Capture the cell that displays the provided text and extract its [X, Y] central coordinate. 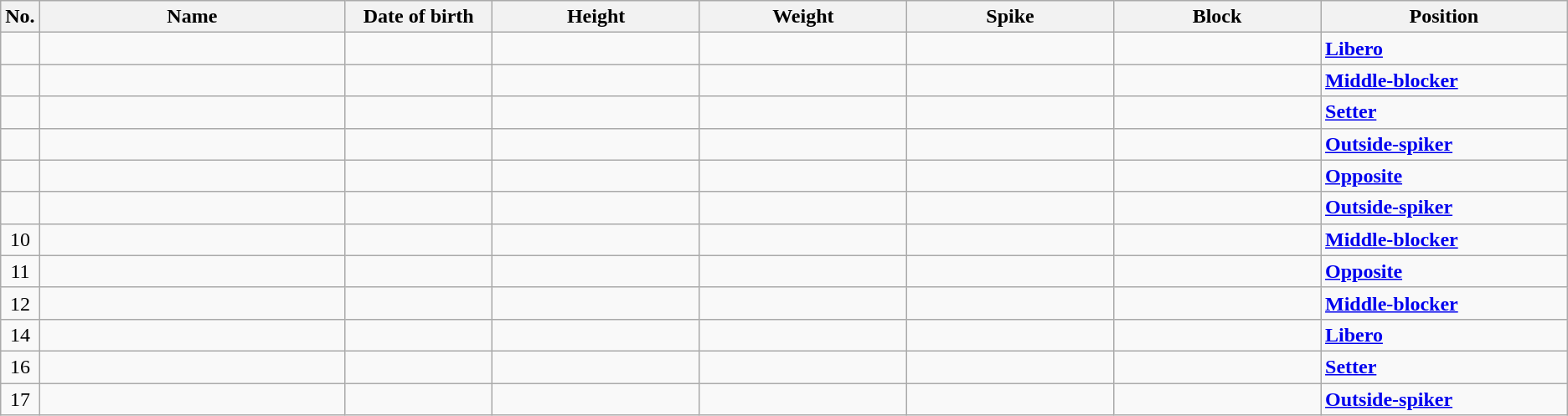
Height [596, 17]
10 [20, 239]
Position [1444, 17]
16 [20, 367]
Spike [1010, 17]
14 [20, 335]
No. [20, 17]
17 [20, 399]
12 [20, 303]
Block [1216, 17]
Name [192, 17]
11 [20, 271]
Date of birth [418, 17]
Weight [802, 17]
